Return [x, y] of the center of cell containing provided text 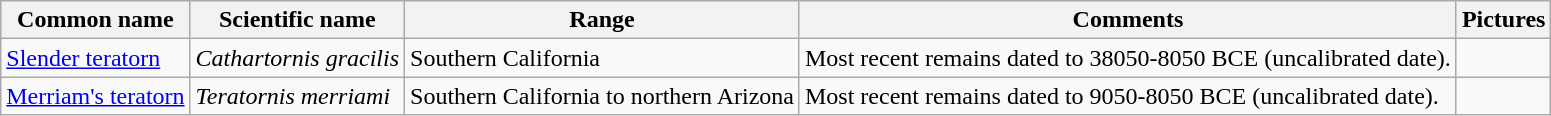
Merriam's teratorn [96, 96]
Southern California to northern Arizona [602, 96]
Teratornis merriami [297, 96]
Range [602, 20]
Scientific name [297, 20]
Southern California [602, 58]
Common name [96, 20]
Most recent remains dated to 38050-8050 BCE (uncalibrated date). [1128, 58]
Cathartornis gracilis [297, 58]
Slender teratorn [96, 58]
Comments [1128, 20]
Most recent remains dated to 9050-8050 BCE (uncalibrated date). [1128, 96]
Pictures [1504, 20]
